Scan for the cell matching the given text and deliver its (x, y) coordinate at center. 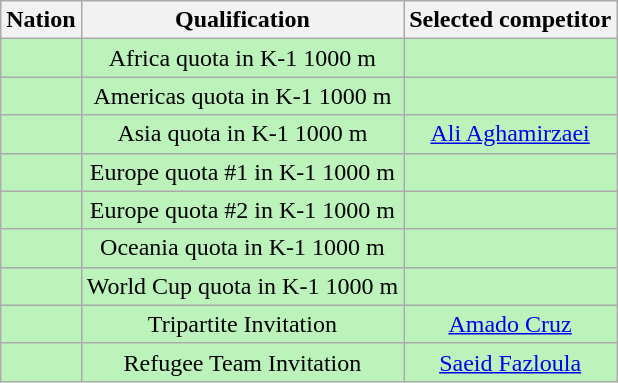
World Cup quota in K-1 1000 m (242, 286)
Saeid Fazloula (510, 362)
Europe quota #2 in K-1 1000 m (242, 210)
Nation (41, 20)
Ali Aghamirzaei (510, 134)
Tripartite Invitation (242, 324)
Selected competitor (510, 20)
Oceania quota in K-1 1000 m (242, 248)
Qualification (242, 20)
Amado Cruz (510, 324)
Americas quota in K-1 1000 m (242, 96)
Refugee Team Invitation (242, 362)
Africa quota in K-1 1000 m (242, 58)
Europe quota #1 in K-1 1000 m (242, 172)
Asia quota in K-1 1000 m (242, 134)
